Provide the (X, Y) coordinate of the cell's center where the given text is located.  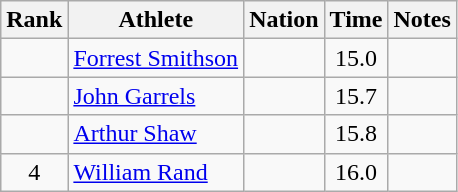
Athlete (156, 20)
4 (34, 172)
Notes (422, 20)
Arthur Shaw (156, 134)
16.0 (356, 172)
Rank (34, 20)
William Rand (156, 172)
John Garrels (156, 96)
15.0 (356, 58)
15.8 (356, 134)
Nation (284, 20)
Forrest Smithson (156, 58)
15.7 (356, 96)
Time (356, 20)
